Determine the [X, Y] coordinate at the center of the cell enclosing the given text.  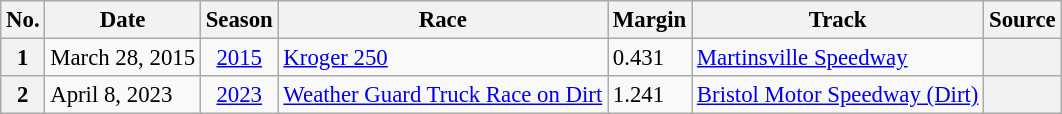
No. [23, 20]
Kroger 250 [443, 58]
Season [239, 20]
1 [23, 58]
2 [23, 95]
0.431 [650, 58]
March 28, 2015 [122, 58]
1.241 [650, 95]
2023 [239, 95]
Bristol Motor Speedway (Dirt) [838, 95]
Martinsville Speedway [838, 58]
Margin [650, 20]
Weather Guard Truck Race on Dirt [443, 95]
Track [838, 20]
Date [122, 20]
Source [1022, 20]
April 8, 2023 [122, 95]
Race [443, 20]
2015 [239, 58]
